Find where the given text appears and provide that cell's center as (X, Y) coordinate. 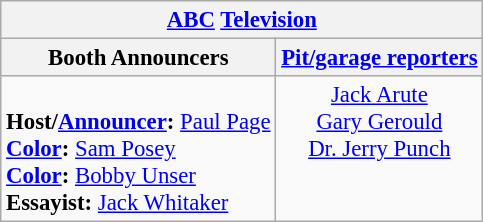
ABC Television (242, 20)
Host/Announcer: Paul Page Color: Sam Posey Color: Bobby Unser Essayist: Jack Whitaker (138, 149)
Jack AruteGary GerouldDr. Jerry Punch (380, 149)
Booth Announcers (138, 58)
Pit/garage reporters (380, 58)
